Return [x, y] of the center of cell containing provided text 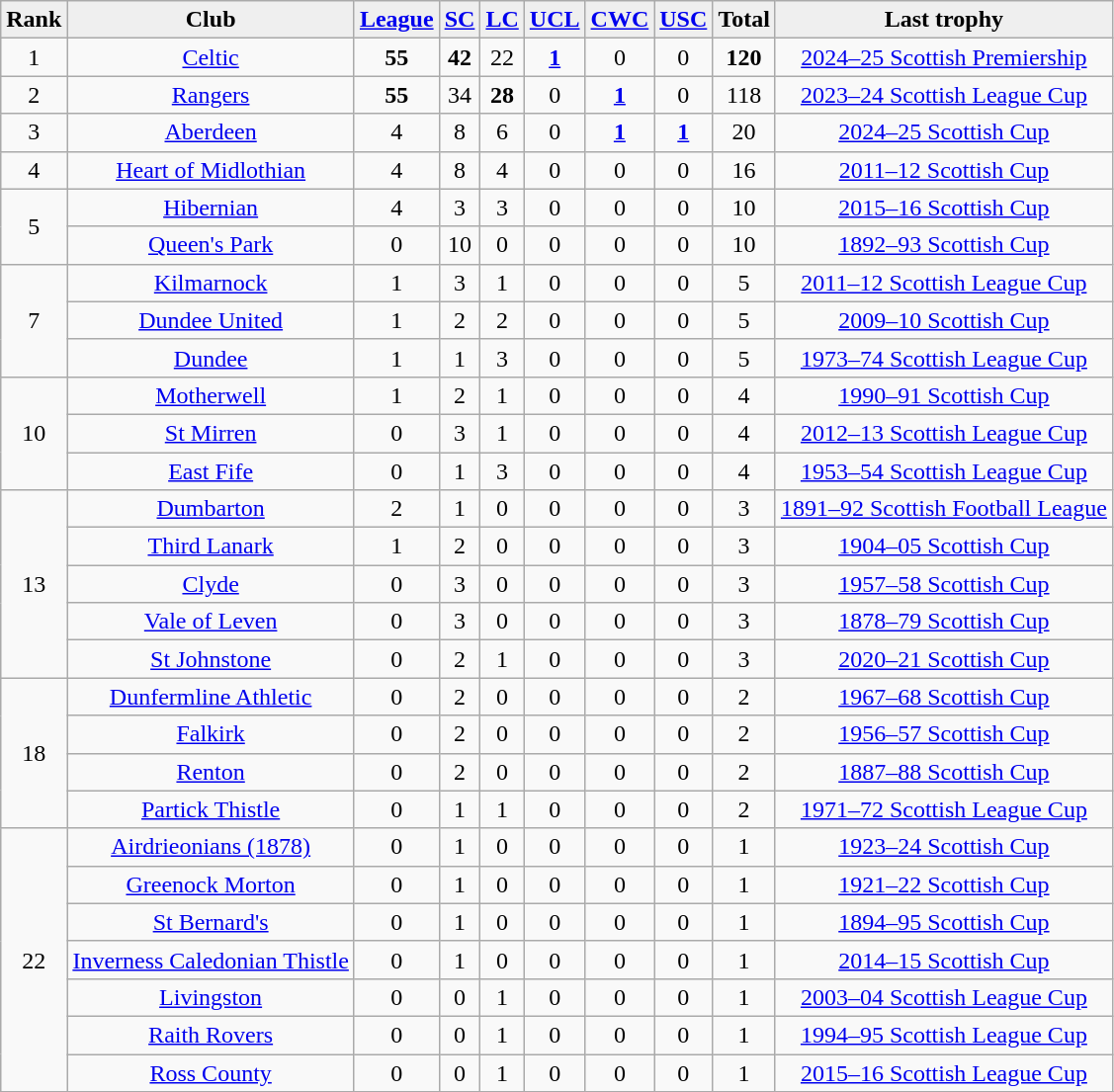
Rank [34, 20]
20 [744, 132]
Falkirk [212, 734]
2015–16 Scottish Cup [943, 208]
2015–16 Scottish League Cup [943, 1072]
42 [460, 57]
Hibernian [212, 208]
2011–12 Scottish Cup [943, 170]
2023–24 Scottish League Cup [943, 95]
Motherwell [212, 395]
East Fife [212, 471]
7 [34, 320]
16 [744, 170]
Dunfermline Athletic [212, 697]
1891–92 Scottish Football League [943, 509]
USC [684, 20]
Kilmarnock [212, 283]
Partick Thistle [212, 809]
1878–79 Scottish Cup [943, 622]
2024–25 Scottish Cup [943, 132]
1957–58 Scottish Cup [943, 584]
Inverness Caledonian Thistle [212, 960]
Last trophy [943, 20]
28 [502, 95]
Ross County [212, 1072]
Greenock Morton [212, 884]
2020–21 Scottish Cup [943, 659]
Livingston [212, 997]
1887–88 Scottish Cup [943, 772]
1923–24 Scottish Cup [943, 847]
2009–10 Scottish Cup [943, 320]
2024–25 Scottish Premiership [943, 57]
UCL [555, 20]
13 [34, 584]
1967–68 Scottish Cup [943, 697]
1956–57 Scottish Cup [943, 734]
Vale of Leven [212, 622]
St Bernard's [212, 922]
Dundee [212, 358]
Total [744, 20]
CWC [620, 20]
1971–72 Scottish League Cup [943, 809]
2003–04 Scottish League Cup [943, 997]
Club [212, 20]
118 [744, 95]
1994–95 Scottish League Cup [943, 1035]
120 [744, 57]
Renton [212, 772]
34 [460, 95]
Rangers [212, 95]
1921–22 Scottish Cup [943, 884]
2012–13 Scottish League Cup [943, 433]
Third Lanark [212, 546]
St Mirren [212, 433]
Airdrieonians (1878) [212, 847]
2011–12 Scottish League Cup [943, 283]
1990–91 Scottish Cup [943, 395]
1904–05 Scottish Cup [943, 546]
1892–93 Scottish Cup [943, 245]
Celtic [212, 57]
Heart of Midlothian [212, 170]
SC [460, 20]
1973–74 Scottish League Cup [943, 358]
Aberdeen [212, 132]
6 [502, 132]
Queen's Park [212, 245]
1953–54 Scottish League Cup [943, 471]
Clyde [212, 584]
Dumbarton [212, 509]
LC [502, 20]
2014–15 Scottish Cup [943, 960]
1894–95 Scottish Cup [943, 922]
St Johnstone [212, 659]
Dundee United [212, 320]
Raith Rovers [212, 1035]
18 [34, 753]
League [396, 20]
